Pinpoint the cell where the given text exists, returning its (x, y) midpoint coordinate. 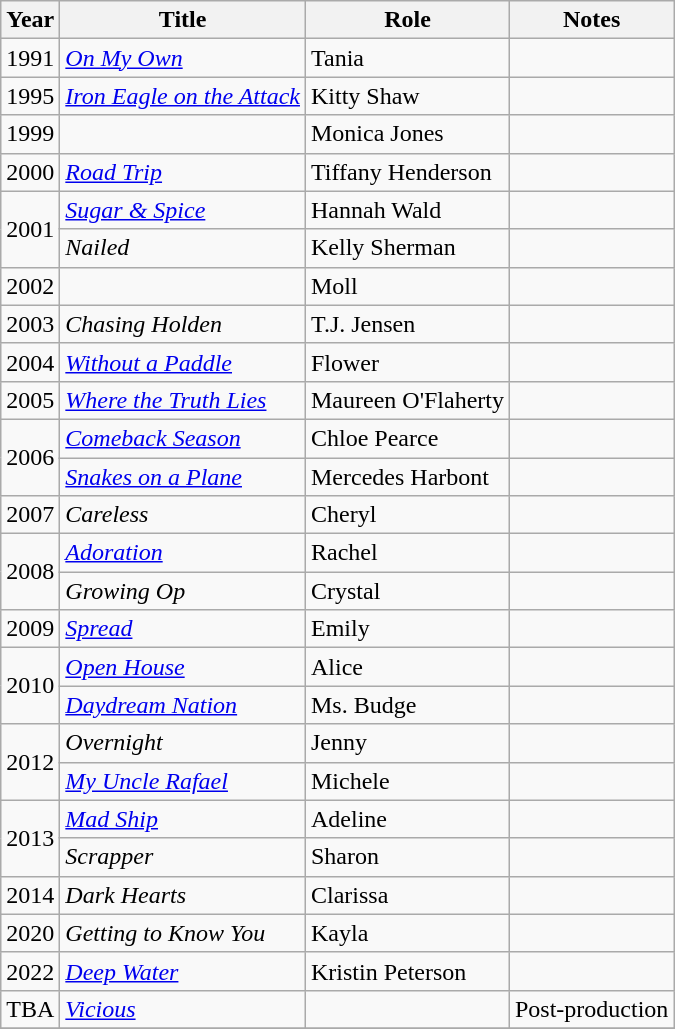
2022 (30, 971)
Road Trip (183, 172)
Scrapper (183, 857)
1995 (30, 96)
My Uncle Rafael (183, 781)
Overnight (183, 743)
2005 (30, 400)
Chloe Pearce (407, 438)
Snakes on a Plane (183, 477)
Flower (407, 362)
2006 (30, 457)
Alice (407, 667)
Growing Op (183, 591)
Monica Jones (407, 134)
Sugar & Spice (183, 210)
1999 (30, 134)
Year (30, 20)
Spread (183, 629)
Getting to Know You (183, 933)
Rachel (407, 553)
Iron Eagle on the Attack (183, 96)
Moll (407, 286)
2020 (30, 933)
Kitty Shaw (407, 96)
Mercedes Harbont (407, 477)
Open House (183, 667)
Emily (407, 629)
2010 (30, 686)
Adeline (407, 819)
Where the Truth Lies (183, 400)
Vicious (183, 1009)
2012 (30, 762)
2008 (30, 572)
Chasing Holden (183, 324)
Daydream Nation (183, 705)
Tiffany Henderson (407, 172)
Clarissa (407, 895)
Adoration (183, 553)
1991 (30, 58)
2014 (30, 895)
Post-production (591, 1009)
Kayla (407, 933)
2003 (30, 324)
On My Own (183, 58)
Hannah Wald (407, 210)
Ms. Budge (407, 705)
Role (407, 20)
2004 (30, 362)
T.J. Jensen (407, 324)
Michele (407, 781)
Notes (591, 20)
2009 (30, 629)
Maureen O'Flaherty (407, 400)
2013 (30, 838)
2001 (30, 229)
Nailed (183, 248)
2000 (30, 172)
Crystal (407, 591)
Deep Water (183, 971)
Without a Paddle (183, 362)
Comeback Season (183, 438)
Cheryl (407, 515)
2007 (30, 515)
Kristin Peterson (407, 971)
Kelly Sherman (407, 248)
Tania (407, 58)
Mad Ship (183, 819)
Title (183, 20)
Careless (183, 515)
Dark Hearts (183, 895)
TBA (30, 1009)
2002 (30, 286)
Sharon (407, 857)
Jenny (407, 743)
